Scan for the cell matching the given text and deliver its (X, Y) coordinate at center. 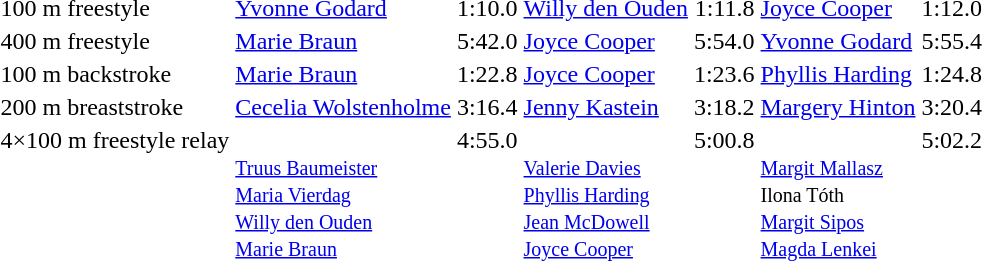
Yvonne Godard (838, 41)
5:42.0 (487, 41)
Jenny Kastein (606, 107)
3:16.4 (487, 107)
3:18.2 (724, 107)
1:22.8 (487, 74)
1:23.6 (724, 74)
Cecelia Wolstenholme (344, 107)
Margery Hinton (838, 107)
5:54.0 (724, 41)
Phyllis Harding (838, 74)
